Identify which cell holds the provided text, then report its [X, Y] central coordinate. 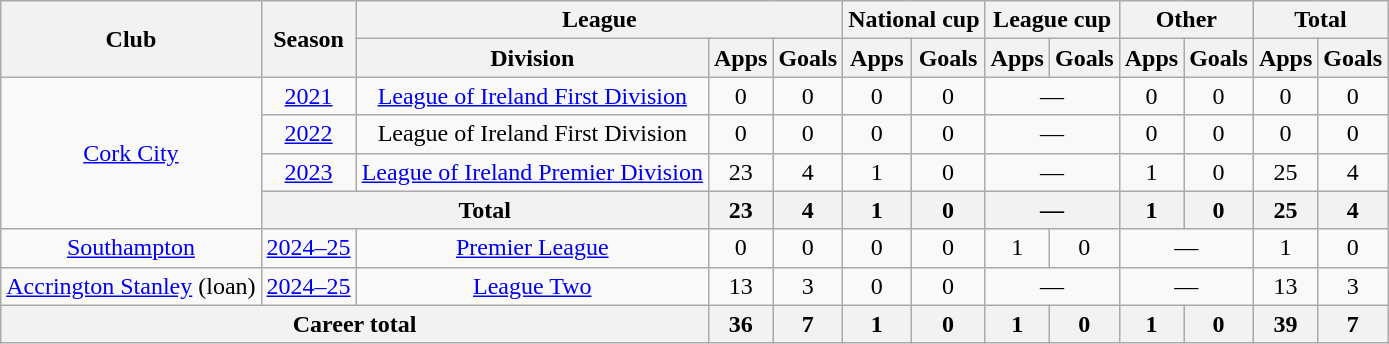
League [599, 20]
Season [308, 39]
Division [532, 58]
National cup [914, 20]
2023 [308, 172]
36 [740, 324]
League cup [1052, 20]
Accrington Stanley (loan) [131, 286]
Premier League [532, 248]
Career total [355, 324]
2022 [308, 134]
League Two [532, 286]
Other [1186, 20]
Cork City [131, 153]
Southampton [131, 248]
Club [131, 39]
2021 [308, 96]
League of Ireland Premier Division [532, 172]
39 [1285, 324]
